Provide the (x, y) coordinate of the cell's center where the given text is located.  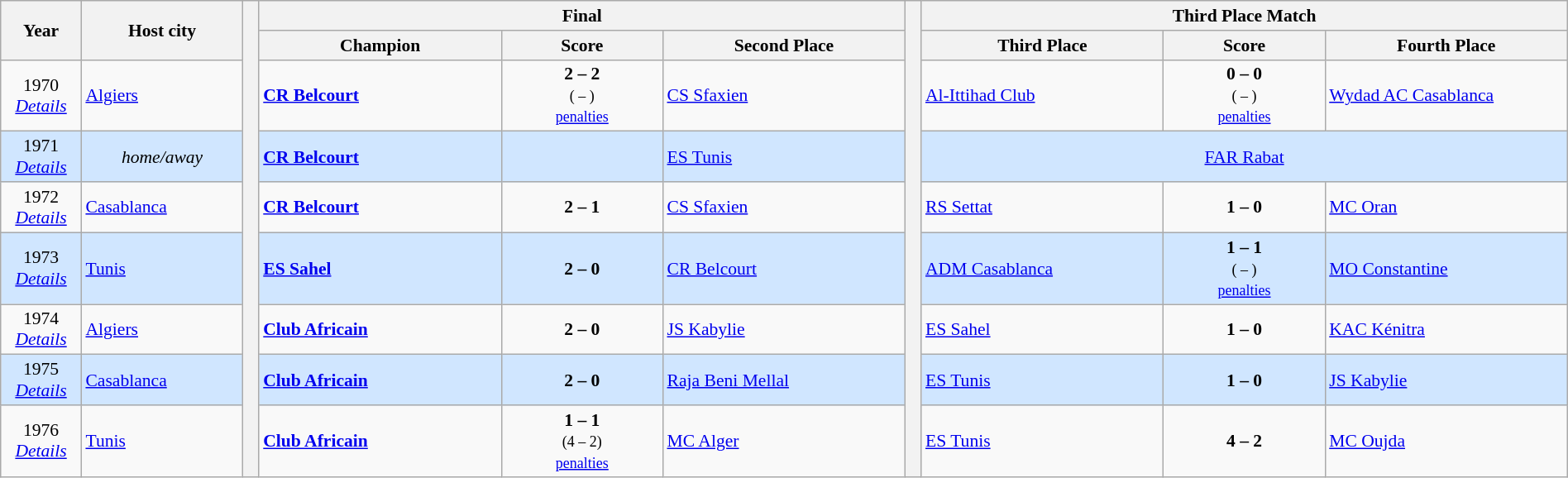
1970Details (41, 96)
1971Details (41, 157)
MC Alger (784, 442)
1973Details (41, 268)
1974Details (41, 329)
Year (41, 30)
1972Details (41, 207)
home/away (162, 157)
Second Place (784, 45)
MO Constantine (1446, 268)
Wydad AC Casablanca (1446, 96)
Champion (380, 45)
ADM Casablanca (1042, 268)
Raja Beni Mellal (784, 380)
2 – 1 (582, 207)
Fourth Place (1446, 45)
1 – 1 (4 – 2)penalties (582, 442)
RS Settat (1042, 207)
MC Oujda (1446, 442)
4 – 2 (1244, 442)
Final (582, 16)
Host city (162, 30)
KAC Kénitra (1446, 329)
1975Details (41, 380)
Third Place Match (1244, 16)
FAR Rabat (1244, 157)
2 – 2 ( – )penalties (582, 96)
0 – 0 ( – )penalties (1244, 96)
1976Details (41, 442)
MC Oran (1446, 207)
1 – 1 ( – )penalties (1244, 268)
Al-Ittihad Club (1042, 96)
Third Place (1042, 45)
